Search for the cell housing the specified text and yield its [x, y] center coordinate. 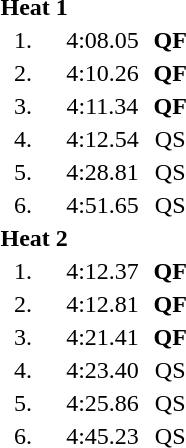
4:11.34 [102, 106]
4:51.65 [102, 205]
4:28.81 [102, 172]
4:23.40 [102, 370]
4:25.86 [102, 403]
4:10.26 [102, 73]
4:08.05 [102, 40]
4:21.41 [102, 337]
4:12.81 [102, 304]
4:12.37 [102, 271]
4:12.54 [102, 139]
